Scan for the cell matching the given text and deliver its (X, Y) coordinate at center. 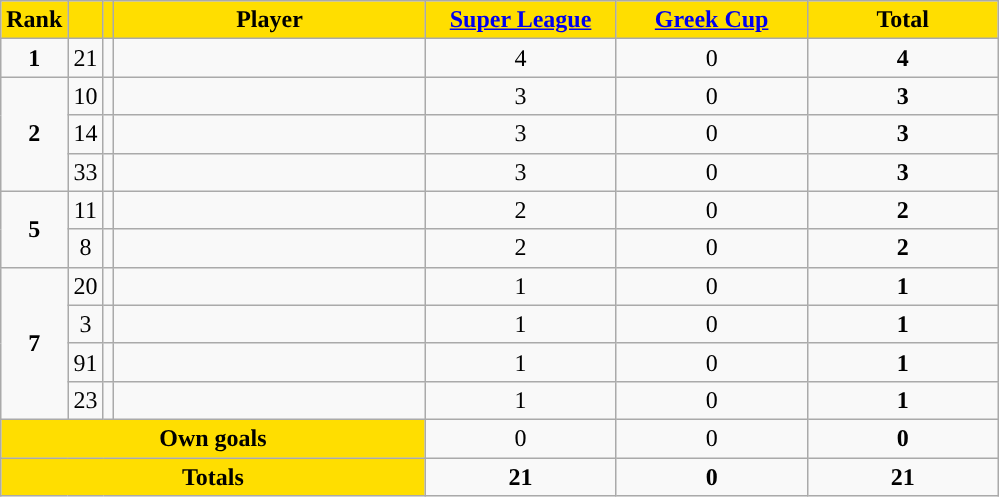
Player (270, 20)
33 (86, 172)
5 (34, 229)
14 (86, 134)
Total (902, 20)
Own goals (213, 438)
7 (34, 343)
Super League (520, 20)
10 (86, 96)
Rank (34, 20)
23 (86, 400)
11 (86, 210)
Totals (213, 477)
8 (86, 248)
91 (86, 362)
Greek Cup (712, 20)
20 (86, 286)
